Extract the [X, Y] coordinate from the center of the cell holding the provided text.  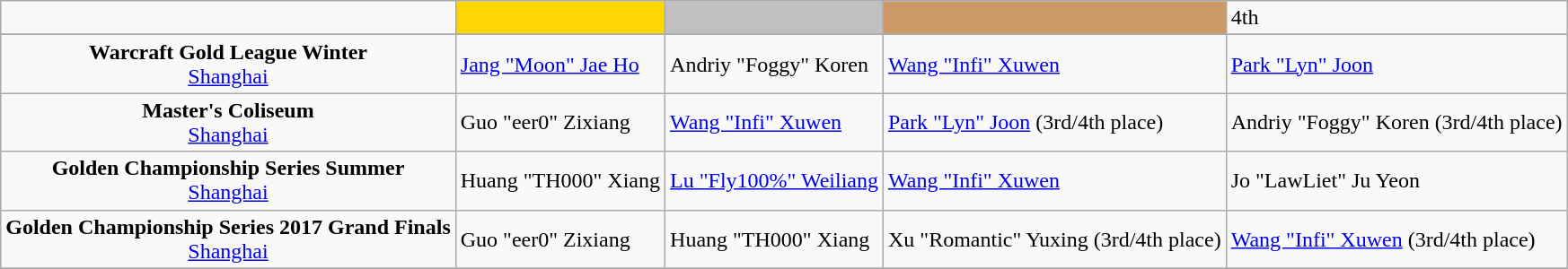
Master's Coliseum Shanghai [228, 122]
Lu "Fly100%" Weiliang [774, 181]
Golden Championship Series 2017 Grand Finals Shanghai [228, 239]
Park "Lyn" Joon (3rd/4th place) [1054, 122]
Wang "Infi" Xuwen (3rd/4th place) [1396, 239]
Andriy "Foggy" Koren [774, 65]
Warcraft Gold League Winter Shanghai [228, 65]
Jo "LawLiet" Ju Yeon [1396, 181]
Jang "Moon" Jae Ho [560, 65]
Golden Championship Series Summer Shanghai [228, 181]
Andriy "Foggy" Koren (3rd/4th place) [1396, 122]
Park "Lyn" Joon [1396, 65]
Xu "Romantic" Yuxing (3rd/4th place) [1054, 239]
4th [1396, 18]
